Return the [X, Y] coordinate for the center point of the cell that contains the specified text.  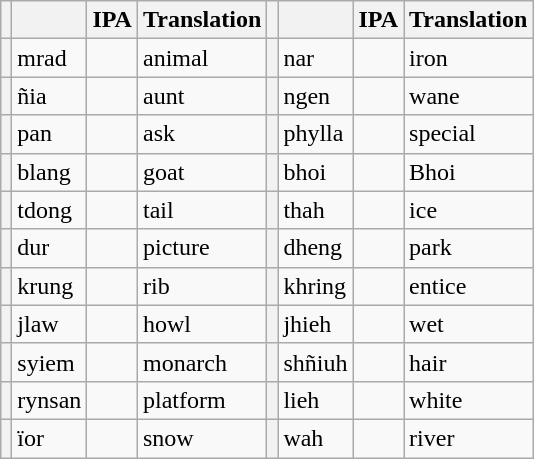
platform [202, 400]
monarch [202, 362]
tdong [50, 210]
shñiuh [316, 362]
tail [202, 210]
picture [202, 248]
ñia [50, 96]
hair [468, 362]
nar [316, 58]
jhieh [316, 324]
Bhoi [468, 172]
special [468, 134]
dur [50, 248]
animal [202, 58]
rynsan [50, 400]
ice [468, 210]
goat [202, 172]
snow [202, 438]
rib [202, 286]
ngen [316, 96]
dheng [316, 248]
park [468, 248]
pan [50, 134]
bhoi [316, 172]
wah [316, 438]
white [468, 400]
wet [468, 324]
blang [50, 172]
iron [468, 58]
jlaw [50, 324]
thah [316, 210]
krung [50, 286]
wane [468, 96]
syiem [50, 362]
ask [202, 134]
ïor [50, 438]
lieh [316, 400]
mrad [50, 58]
phylla [316, 134]
river [468, 438]
howl [202, 324]
khring [316, 286]
aunt [202, 96]
entice [468, 286]
